Extract the [X, Y] coordinate from the center of the cell holding the provided text.  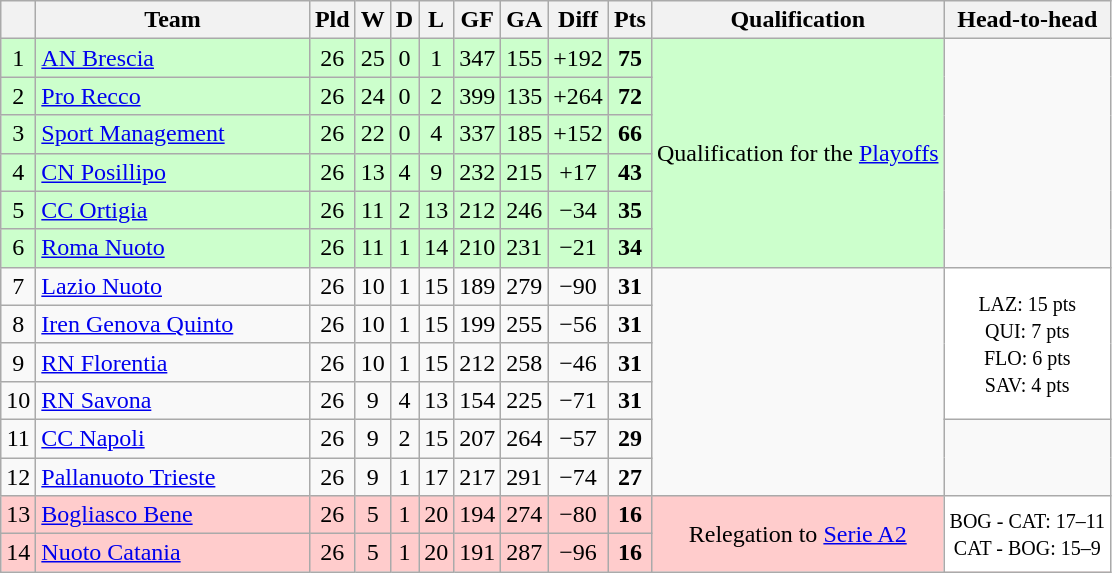
Qualification for the Playoffs [798, 153]
399 [478, 96]
+192 [578, 58]
154 [478, 400]
347 [478, 58]
−71 [578, 400]
274 [524, 515]
RN Savona [173, 400]
GF [478, 20]
17 [436, 477]
155 [524, 58]
Sport Management [173, 134]
−96 [578, 553]
−74 [578, 477]
34 [630, 248]
Team [173, 20]
Bogliasco Bene [173, 515]
−34 [578, 210]
25 [372, 58]
Head-to-head [1027, 20]
231 [524, 248]
L [436, 20]
Roma Nuoto [173, 248]
264 [524, 438]
Lazio Nuoto [173, 286]
215 [524, 172]
191 [478, 553]
Diff [578, 20]
Pts [630, 20]
Relegation to Serie A2 [798, 534]
−46 [578, 362]
7 [18, 286]
+264 [578, 96]
CC Napoli [173, 438]
Pld [332, 20]
−80 [578, 515]
CN Posillipo [173, 172]
3 [18, 134]
−56 [578, 324]
6 [18, 248]
337 [478, 134]
24 [372, 96]
29 [630, 438]
135 [524, 96]
BOG - CAT: 17–11CAT - BOG: 15–9 [1027, 534]
LAZ: 15 ptsQUI: 7 ptsFLO: 6 ptsSAV: 4 pts [1027, 343]
66 [630, 134]
W [372, 20]
+152 [578, 134]
43 [630, 172]
Iren Genova Quinto [173, 324]
27 [630, 477]
−21 [578, 248]
Nuoto Catania [173, 553]
GA [524, 20]
258 [524, 362]
D [404, 20]
Qualification [798, 20]
Pallanuoto Trieste [173, 477]
210 [478, 248]
Pro Recco [173, 96]
RN Florentia [173, 362]
189 [478, 286]
279 [524, 286]
75 [630, 58]
−57 [578, 438]
217 [478, 477]
72 [630, 96]
246 [524, 210]
225 [524, 400]
−90 [578, 286]
232 [478, 172]
+17 [578, 172]
185 [524, 134]
207 [478, 438]
22 [372, 134]
AN Brescia [173, 58]
291 [524, 477]
194 [478, 515]
35 [630, 210]
12 [18, 477]
CC Ortigia [173, 210]
199 [478, 324]
8 [18, 324]
287 [524, 553]
255 [524, 324]
